Output the [X, Y] coordinate of the center of the cell containing the given text.  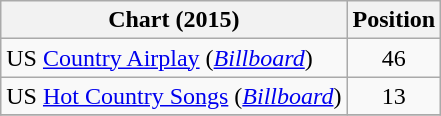
US Hot Country Songs (Billboard) [174, 96]
13 [394, 96]
Chart (2015) [174, 20]
US Country Airplay (Billboard) [174, 58]
Position [394, 20]
46 [394, 58]
